Return the (X, Y) coordinate for the center point of the cell that contains the specified text.  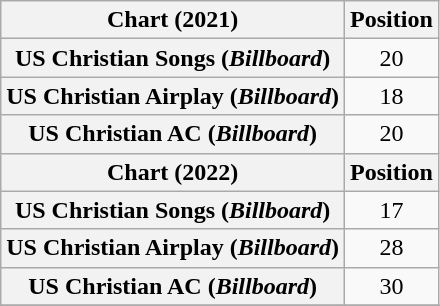
18 (392, 96)
Chart (2022) (173, 172)
30 (392, 286)
17 (392, 210)
Chart (2021) (173, 20)
28 (392, 248)
